Locate the cell with the specified text and output its [X, Y] center coordinate. 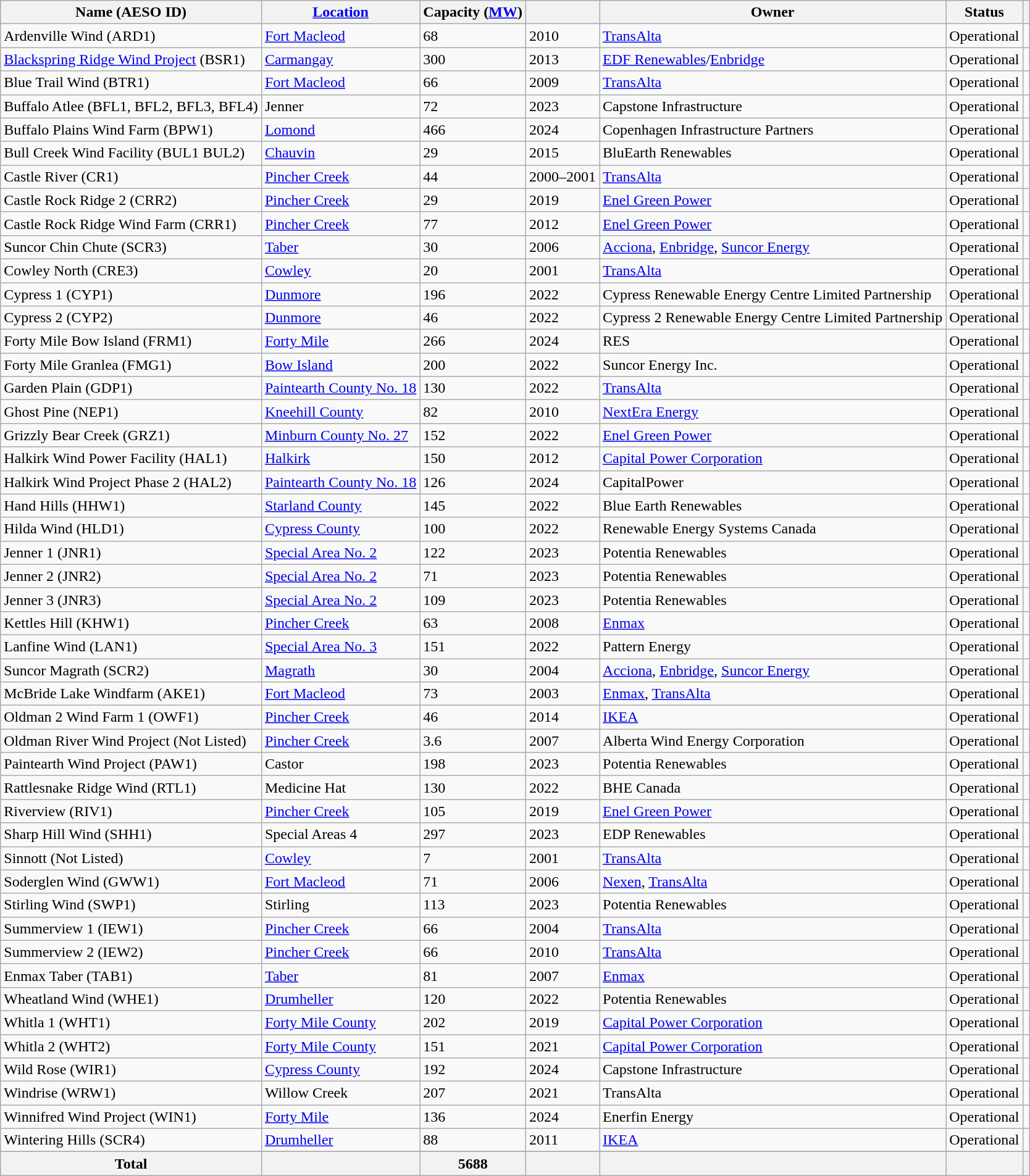
Location [340, 12]
Winnifred Wind Project (WIN1) [131, 1117]
136 [473, 1117]
Ghost Pine (NEP1) [131, 412]
Chauvin [340, 153]
Whitla 2 (WHT2) [131, 1046]
63 [473, 623]
266 [473, 341]
Alberta Wind Energy Corporation [773, 741]
120 [473, 999]
Jenner 1 (JNR1) [131, 553]
Bow Island [340, 365]
BluEarth Renewables [773, 153]
Wintering Hills (SCR4) [131, 1140]
Sinnott (Not Listed) [131, 858]
2014 [562, 717]
Jenner [340, 106]
77 [473, 223]
Ardenville Wind (ARD1) [131, 36]
192 [473, 1070]
Total [131, 1164]
Blackspring Ridge Wind Project (BSR1) [131, 59]
Halkirk [340, 459]
Enmax Taber (TAB1) [131, 975]
126 [473, 482]
81 [473, 975]
Minburn County No. 27 [340, 435]
Suncor Magrath (SCR2) [131, 670]
Blue Earth Renewables [773, 506]
Halkirk Wind Power Facility (HAL1) [131, 459]
Sharp Hill Wind (SHH1) [131, 835]
Special Areas 4 [340, 835]
2011 [562, 1140]
105 [473, 811]
Blue Trail Wind (BTR1) [131, 83]
Oldman 2 Wind Farm 1 (OWF1) [131, 717]
207 [473, 1093]
EDF Renewables/Enbridge [773, 59]
44 [473, 177]
Castor [340, 764]
Forty Mile Bow Island (FRM1) [131, 341]
Riverview (RIV1) [131, 811]
Rattlesnake Ridge Wind (RTL1) [131, 788]
Castle Rock Ridge 2 (CRR2) [131, 200]
100 [473, 529]
Summerview 2 (IEW2) [131, 952]
RES [773, 341]
82 [473, 412]
Cypress 1 (CYP1) [131, 294]
NextEra Energy [773, 412]
Willow Creek [340, 1093]
Kettles Hill (KHW1) [131, 623]
Bull Creek Wind Facility (BUL1 BUL2) [131, 153]
Name (AESO ID) [131, 12]
88 [473, 1140]
Lomond [340, 130]
Buffalo Plains Wind Farm (BPW1) [131, 130]
152 [473, 435]
68 [473, 36]
Carmangay [340, 59]
Oldman River Wind Project (Not Listed) [131, 741]
Stirling [340, 905]
198 [473, 764]
2003 [562, 694]
Jenner 2 (JNR2) [131, 576]
Enmax, TransAlta [773, 694]
Castle Rock Ridge Wind Farm (CRR1) [131, 223]
Special Area No. 3 [340, 646]
20 [473, 270]
Hand Hills (HHW1) [131, 506]
McBride Lake Windfarm (AKE1) [131, 694]
Garden Plain (GDP1) [131, 388]
Suncor Energy Inc. [773, 365]
Nexen, TransAlta [773, 882]
113 [473, 905]
Renewable Energy Systems Canada [773, 529]
Lanfine Wind (LAN1) [131, 646]
3.6 [473, 741]
Whitla 1 (WHT1) [131, 1022]
Wheatland Wind (WHE1) [131, 999]
Magrath [340, 670]
Kneehill County [340, 412]
Soderglen Wind (GWW1) [131, 882]
109 [473, 599]
Suncor Chin Chute (SCR3) [131, 247]
Cypress 2 (CYP2) [131, 318]
2000–2001 [562, 177]
Forty Mile Granlea (FMG1) [131, 365]
5688 [473, 1164]
EDP Renewables [773, 835]
Grizzly Bear Creek (GRZ1) [131, 435]
Castle River (CR1) [131, 177]
7 [473, 858]
Starland County [340, 506]
Jenner 3 (JNR3) [131, 599]
297 [473, 835]
196 [473, 294]
73 [473, 694]
200 [473, 365]
122 [473, 553]
CapitalPower [773, 482]
Hilda Wind (HLD1) [131, 529]
Cowley North (CRE3) [131, 270]
Owner [773, 12]
Summerview 1 (IEW1) [131, 928]
Paintearth Wind Project (PAW1) [131, 764]
202 [473, 1022]
150 [473, 459]
Buffalo Atlee (BFL1, BFL2, BFL3, BFL4) [131, 106]
Pattern Energy [773, 646]
2015 [562, 153]
Copenhagen Infrastructure Partners [773, 130]
BHE Canada [773, 788]
2009 [562, 83]
Windrise (WRW1) [131, 1093]
Enerfin Energy [773, 1117]
Stirling Wind (SWP1) [131, 905]
Status [984, 12]
2013 [562, 59]
Capacity (MW) [473, 12]
Medicine Hat [340, 788]
466 [473, 130]
Wild Rose (WIR1) [131, 1070]
300 [473, 59]
72 [473, 106]
Halkirk Wind Project Phase 2 (HAL2) [131, 482]
Cypress Renewable Energy Centre Limited Partnership [773, 294]
145 [473, 506]
Cypress 2 Renewable Energy Centre Limited Partnership [773, 318]
2008 [562, 623]
